Scan for the cell matching the given text and deliver its [x, y] coordinate at center. 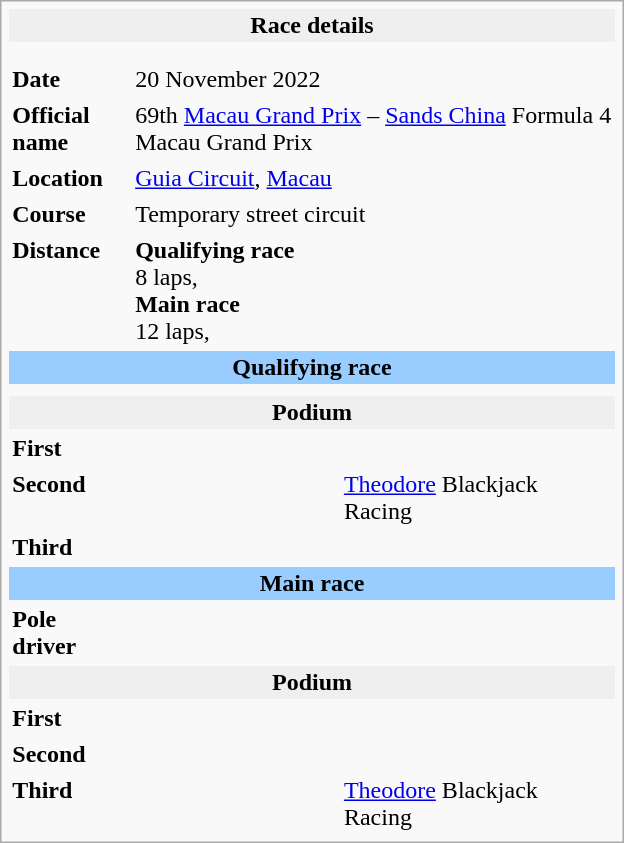
Temporary street circuit [374, 214]
Race details [312, 26]
Main race [312, 584]
Distance [69, 291]
Qualifying race [312, 368]
Official name [69, 129]
Guia Circuit, Macau [374, 178]
Date [69, 80]
Qualifying race8 laps, Main race12 laps, [374, 291]
20 November 2022 [235, 80]
69th Macau Grand Prix – Sands China Formula 4 Macau Grand Prix [374, 129]
Course [69, 214]
Pole driver [69, 633]
Location [69, 178]
